Output the (x, y) coordinate of the center of the cell containing the given text.  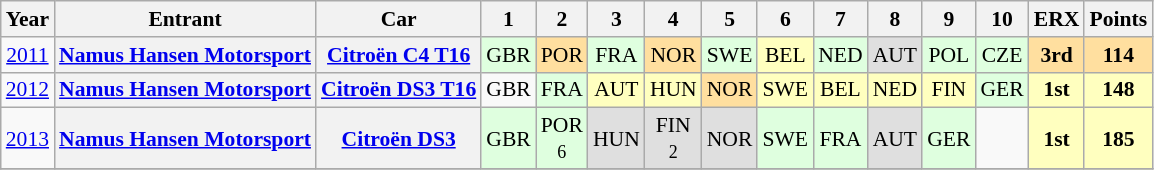
148 (1118, 90)
6 (785, 19)
2011 (28, 55)
5 (730, 19)
3 (616, 19)
7 (840, 19)
POR6 (562, 138)
2 (562, 19)
POL (948, 55)
9 (948, 19)
Points (1118, 19)
Entrant (185, 19)
FIN (948, 90)
Citroën DS3 T16 (398, 90)
Car (398, 19)
POR (562, 55)
114 (1118, 55)
4 (674, 19)
ERX (1057, 19)
FIN2 (674, 138)
10 (1002, 19)
3rd (1057, 55)
Citroën DS3 (398, 138)
1 (508, 19)
CZE (1002, 55)
Year (28, 19)
185 (1118, 138)
2013 (28, 138)
8 (895, 19)
Citroën C4 T16 (398, 55)
2012 (28, 90)
